Find where the given text appears and provide that cell's center as (X, Y) coordinate. 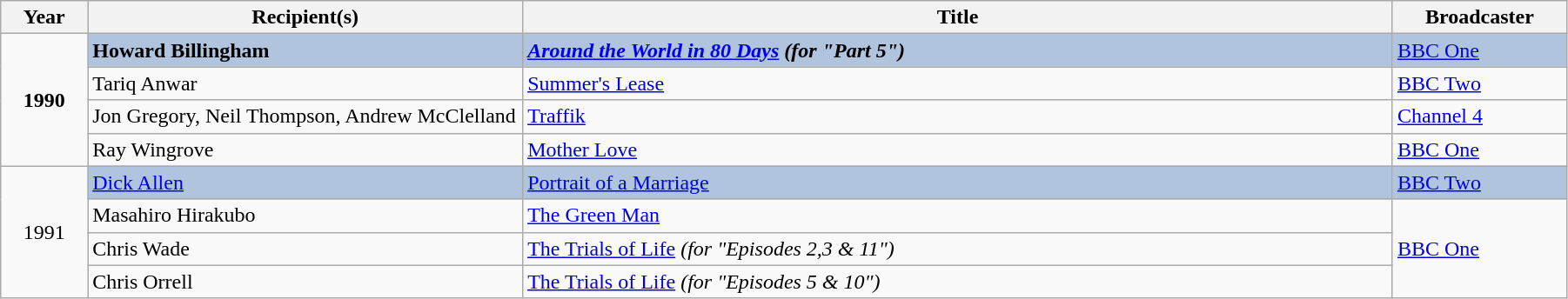
Chris Wade (305, 249)
The Green Man (958, 216)
Around the World in 80 Days (for "Part 5") (958, 50)
Chris Orrell (305, 282)
Year (44, 17)
Jon Gregory, Neil Thompson, Andrew McClelland (305, 116)
1991 (44, 232)
Mother Love (958, 149)
Portrait of a Marriage (958, 183)
Summer's Lease (958, 83)
Broadcaster (1479, 17)
Title (958, 17)
Masahiro Hirakubo (305, 216)
Tariq Anwar (305, 83)
The Trials of Life (for "Episodes 2,3 & 11") (958, 249)
Ray Wingrove (305, 149)
Traffik (958, 116)
1990 (44, 100)
The Trials of Life (for "Episodes 5 & 10") (958, 282)
Channel 4 (1479, 116)
Recipient(s) (305, 17)
Howard Billingham (305, 50)
Dick Allen (305, 183)
